Capture the cell that displays the provided text and extract its [X, Y] central coordinate. 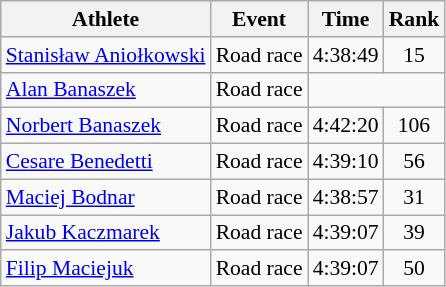
56 [414, 162]
Jakub Kaczmarek [106, 233]
Rank [414, 19]
Filip Maciejuk [106, 269]
Maciej Bodnar [106, 197]
39 [414, 233]
4:42:20 [346, 126]
Norbert Banaszek [106, 126]
4:38:57 [346, 197]
Athlete [106, 19]
4:38:49 [346, 55]
31 [414, 197]
Cesare Benedetti [106, 162]
Event [260, 19]
Alan Banaszek [106, 90]
4:39:10 [346, 162]
106 [414, 126]
Time [346, 19]
50 [414, 269]
Stanisław Aniołkowski [106, 55]
15 [414, 55]
